Pinpoint the cell where the given text exists, returning its [x, y] midpoint coordinate. 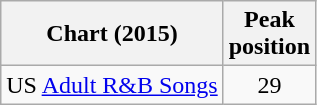
Chart (2015) [112, 34]
US Adult R&B Songs [112, 85]
29 [269, 85]
Peakposition [269, 34]
